Search for the cell housing the specified text and yield its (x, y) center coordinate. 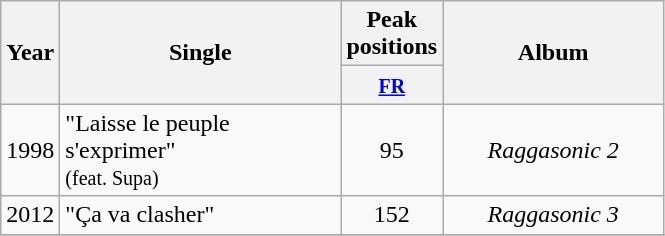
1998 (30, 150)
Single (200, 52)
"Laisse le peuple s'exprimer" (feat. Supa) (200, 150)
Peak positions (392, 34)
152 (392, 215)
Raggasonic 3 (554, 215)
"Ça va clasher" (200, 215)
FR (392, 85)
95 (392, 150)
Raggasonic 2 (554, 150)
Album (554, 52)
2012 (30, 215)
Year (30, 52)
